Extract the (x, y) coordinate from the center of the cell holding the provided text.  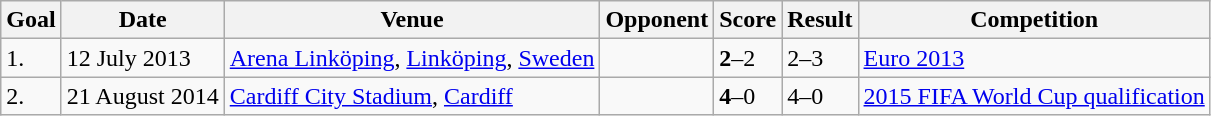
Goal (31, 20)
Opponent (657, 20)
2015 FIFA World Cup qualification (1034, 96)
2–3 (820, 58)
Competition (1034, 20)
Arena Linköping, Linköping, Sweden (412, 58)
2. (31, 96)
Euro 2013 (1034, 58)
Venue (412, 20)
Result (820, 20)
21 August 2014 (142, 96)
Date (142, 20)
1. (31, 58)
Score (748, 20)
Cardiff City Stadium, Cardiff (412, 96)
12 July 2013 (142, 58)
2–2 (748, 58)
